From the cell containing the given text, extract its center point as (X, Y) coordinate. 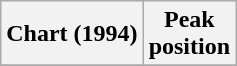
Peakposition (189, 34)
Chart (1994) (72, 34)
